Capture the cell that displays the provided text and extract its (X, Y) central coordinate. 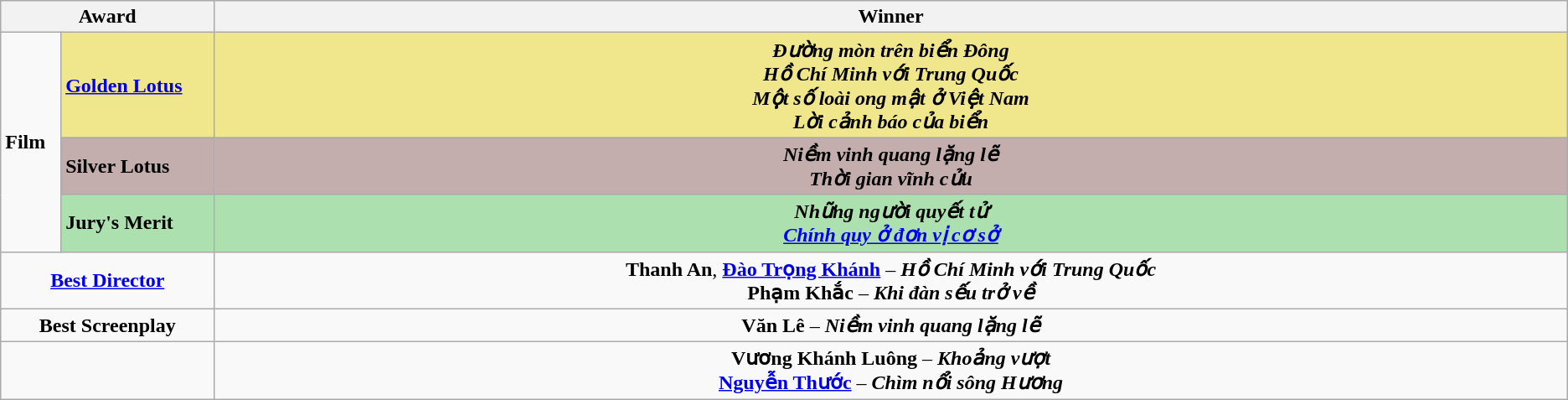
Vương Khánh Luông – Khoảng vượtNguyễn Thước – Chìm nổi sông Hương (891, 371)
Golden Lotus (137, 86)
Winner (891, 17)
Award (107, 17)
Film (31, 143)
Đường mòn trên biển ĐôngHồ Chí Minh với Trung QuốcMột số loài ong mật ở Việt NamLời cảnh báo của biển (891, 86)
Silver Lotus (137, 166)
Những người quyết tửChính quy ở đơn vị cơ sở (891, 223)
Thanh An, Đào Trọng Khánh – Hồ Chí Minh với Trung QuốcPhạm Khắc – Khi đàn sếu trở về (891, 280)
Jury's Merit (137, 223)
Niềm vinh quang lặng lẽThời gian vĩnh cửu (891, 166)
Best Director (107, 280)
Best Screenplay (107, 325)
Văn Lê – Niềm vinh quang lặng lẽ (891, 325)
